Output the [x, y] coordinate of the center of the cell containing the given text.  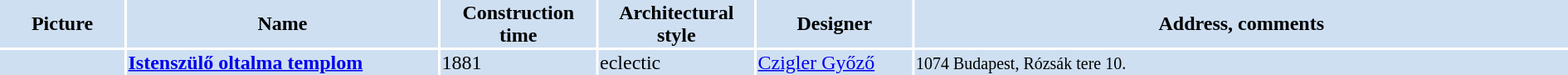
Designer [835, 23]
1881 [519, 62]
1074 Budapest, Rózsák tere 10. [1241, 62]
Architectural style [677, 23]
Name [282, 23]
Address, comments [1241, 23]
eclectic [677, 62]
Istenszülő oltalma templom [282, 62]
Construction time [519, 23]
Picture [62, 23]
Czigler Győző [835, 62]
